Provide the [x, y] coordinate of the cell's center where the given text is located.  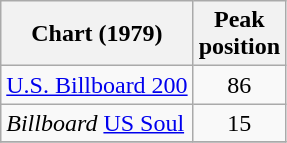
Billboard US Soul [97, 123]
U.S. Billboard 200 [97, 85]
Chart (1979) [97, 34]
15 [239, 123]
Peakposition [239, 34]
86 [239, 85]
